Provide the (x, y) coordinate of the cell's center where the given text is located.  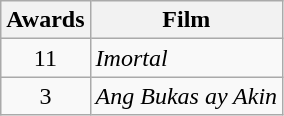
Film (186, 20)
Imortal (186, 58)
3 (46, 96)
11 (46, 58)
Awards (46, 20)
Ang Bukas ay Akin (186, 96)
